Capture the cell that displays the provided text and extract its (x, y) central coordinate. 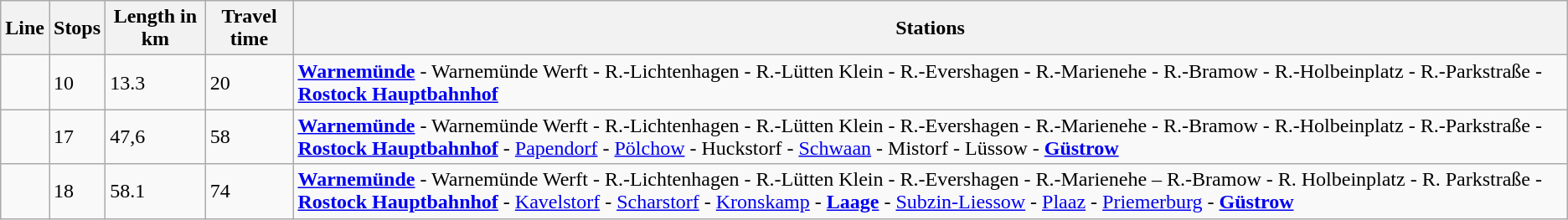
47,6 (156, 137)
18 (77, 191)
58.1 (156, 191)
58 (250, 137)
Line (25, 28)
74 (250, 191)
20 (250, 82)
10 (77, 82)
Travel time (250, 28)
Stops (77, 28)
Length in km (156, 28)
17 (77, 137)
Stations (930, 28)
13.3 (156, 82)
